For the text-containing cell, return its midpoint in [X, Y] coordinate format. 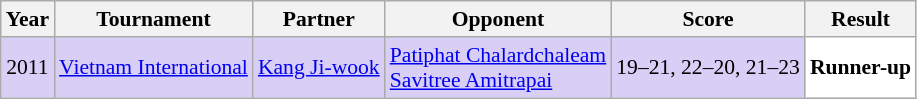
Score [708, 19]
Vietnam International [154, 68]
19–21, 22–20, 21–23 [708, 68]
Runner-up [860, 68]
Tournament [154, 19]
Opponent [498, 19]
Patiphat Chalardchaleam Savitree Amitrapai [498, 68]
Result [860, 19]
Partner [319, 19]
Year [28, 19]
Kang Ji-wook [319, 68]
2011 [28, 68]
